Return the (X, Y) coordinate for the center point of the cell that contains the specified text.  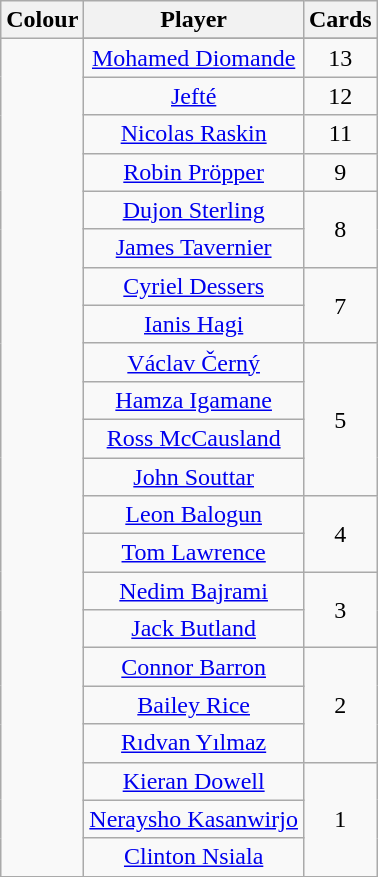
Colour (42, 20)
9 (340, 172)
Rıdvan Yılmaz (194, 743)
Tom Lawrence (194, 553)
Jefté (194, 96)
4 (340, 534)
8 (340, 229)
Connor Barron (194, 667)
Neraysho Kasanwirjo (194, 819)
Nicolas Raskin (194, 134)
Václav Černý (194, 362)
5 (340, 419)
Nedim Bajrami (194, 591)
Bailey Rice (194, 705)
Cyriel Dessers (194, 286)
Jack Butland (194, 629)
Hamza Igamane (194, 400)
Clinton Nsiala (194, 857)
Ross McCausland (194, 438)
3 (340, 610)
Dujon Sterling (194, 210)
John Souttar (194, 477)
Player (194, 20)
Leon Balogun (194, 515)
7 (340, 305)
Robin Pröpper (194, 172)
11 (340, 134)
Cards (340, 20)
James Tavernier (194, 248)
Ianis Hagi (194, 324)
13 (340, 58)
12 (340, 96)
1 (340, 819)
2 (340, 705)
Mohamed Diomande (194, 58)
Kieran Dowell (194, 781)
